From the cell containing the given text, extract its center point as (X, Y) coordinate. 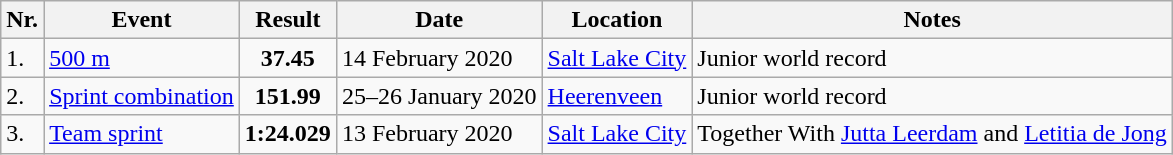
Result (288, 20)
37.45 (288, 58)
Event (142, 20)
Notes (932, 20)
Together With Jutta Leerdam and Letitia de Jong (932, 134)
500 m (142, 58)
14 February 2020 (439, 58)
13 February 2020 (439, 134)
Team sprint (142, 134)
Date (439, 20)
25–26 January 2020 (439, 96)
1. (22, 58)
Nr. (22, 20)
Sprint combination (142, 96)
151.99 (288, 96)
Location (617, 20)
1:24.029 (288, 134)
2. (22, 96)
3. (22, 134)
Heerenveen (617, 96)
